Return the (X, Y) coordinate for the center point of the cell that contains the specified text.  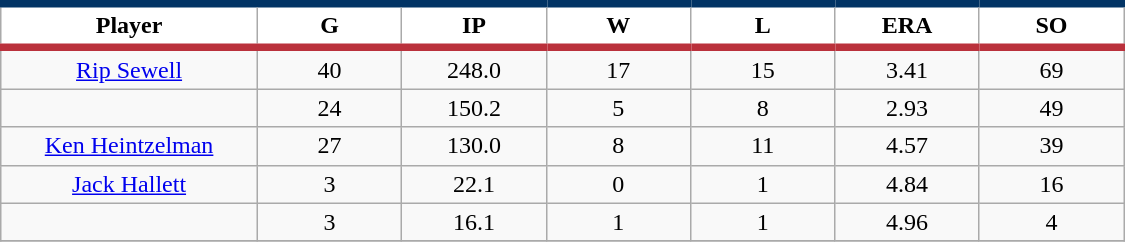
W (618, 26)
Jack Hallett (130, 184)
15 (763, 68)
22.1 (474, 184)
Ken Heintzelman (130, 146)
11 (763, 146)
IP (474, 26)
0 (618, 184)
27 (329, 146)
130.0 (474, 146)
4.96 (907, 222)
G (329, 26)
3.41 (907, 68)
Player (130, 26)
4.57 (907, 146)
16.1 (474, 222)
Rip Sewell (130, 68)
16 (1051, 184)
69 (1051, 68)
40 (329, 68)
L (763, 26)
39 (1051, 146)
5 (618, 108)
2.93 (907, 108)
24 (329, 108)
ERA (907, 26)
150.2 (474, 108)
17 (618, 68)
4 (1051, 222)
49 (1051, 108)
4.84 (907, 184)
SO (1051, 26)
248.0 (474, 68)
